Find where the given text appears and provide that cell's center as (X, Y) coordinate. 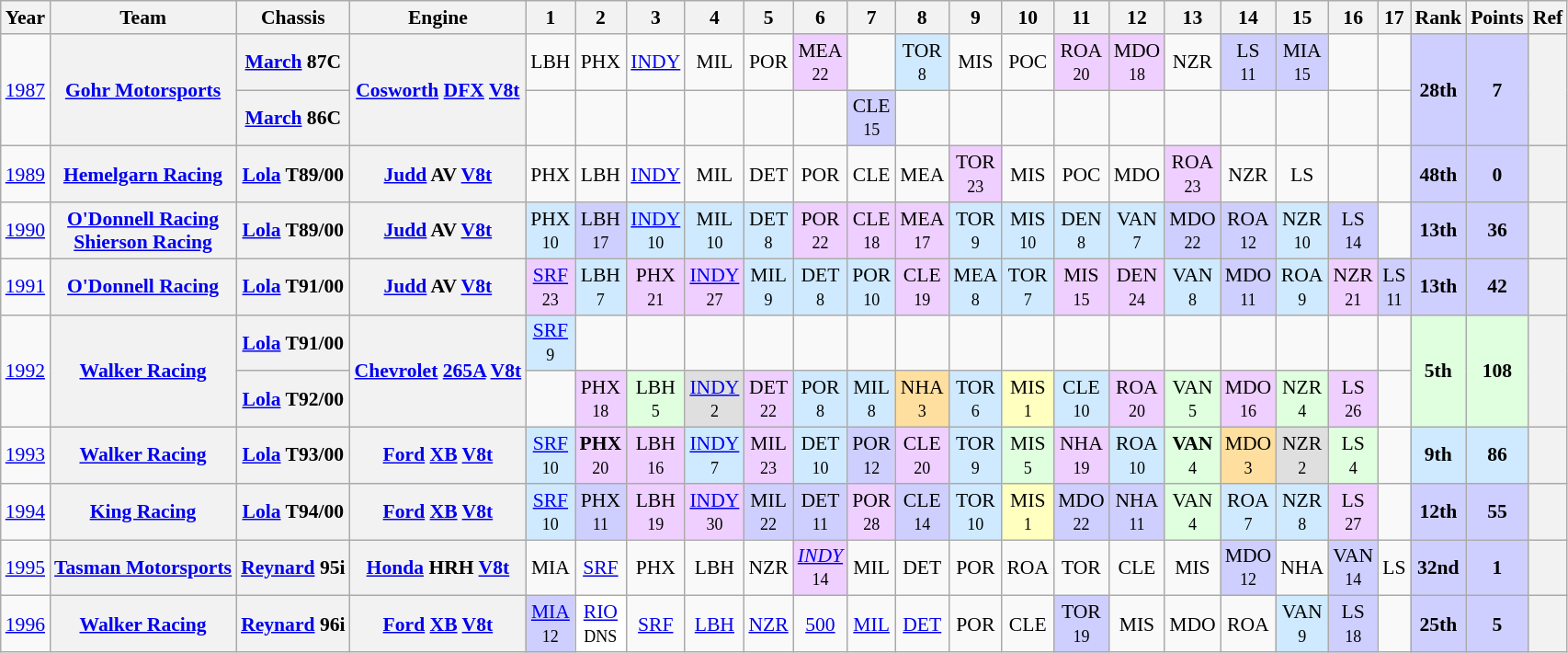
MIL9 (768, 287)
1987 (26, 90)
32nd (1439, 568)
11 (1081, 17)
LBH16 (655, 456)
TOR10 (975, 511)
MDO12 (1248, 568)
NZR2 (1301, 456)
VAN14 (1353, 568)
42 (1497, 287)
1989 (26, 175)
Lola T94/00 (292, 511)
SRF9 (550, 342)
MDO11 (1248, 287)
INDY10 (655, 230)
Chevrolet 265A V8t (438, 371)
LBH7 (601, 287)
TOR8 (922, 63)
NHA (1301, 568)
DEN24 (1138, 287)
2 (601, 17)
TOR (1081, 568)
VAN5 (1193, 399)
DEN8 (1081, 230)
VAN7 (1138, 230)
Lola T93/00 (292, 456)
10 (1028, 17)
NZR8 (1301, 511)
INDY27 (714, 287)
INDY7 (714, 456)
TOR7 (1028, 287)
9 (975, 17)
POR28 (871, 511)
MDO3 (1248, 456)
TOR6 (975, 399)
CLE19 (922, 287)
VAN9 (1301, 624)
POR22 (820, 230)
MIS15 (1081, 287)
ROA10 (1138, 456)
Cosworth DFX V8t (438, 90)
ROA9 (1301, 287)
Team (143, 17)
Gohr Motorsports (143, 90)
ROA23 (1193, 175)
INDY2 (714, 399)
ROA12 (1248, 230)
March 87C (292, 63)
MIS5 (1028, 456)
MEA22 (820, 63)
1990 (26, 230)
NZR4 (1301, 399)
NHA3 (922, 399)
INDY14 (820, 568)
PHX20 (601, 456)
Honda HRH V8t (438, 568)
O'Donnell Racing (143, 287)
PHX21 (655, 287)
March 86C (292, 118)
MEA (922, 175)
86 (1497, 456)
25th (1439, 624)
NZR10 (1301, 230)
6 (820, 17)
Chassis (292, 17)
CLE20 (922, 456)
TOR19 (1081, 624)
MEA17 (922, 230)
12 (1138, 17)
LS18 (1353, 624)
3 (655, 17)
DET11 (820, 511)
MIL22 (768, 511)
LBH5 (655, 399)
MIL8 (871, 399)
13 (1193, 17)
MEA8 (975, 287)
14 (1248, 17)
Lola T92/00 (292, 399)
SRF23 (550, 287)
15 (1301, 17)
NHA11 (1138, 511)
ROA7 (1248, 511)
Hemelgarn Racing (143, 175)
17 (1393, 17)
INDY30 (714, 511)
MIL10 (714, 230)
LS14 (1353, 230)
Reynard 95i (292, 568)
8 (922, 17)
108 (1497, 371)
POR10 (871, 287)
RIODNS (601, 624)
CLE18 (871, 230)
0 (1497, 175)
PHX11 (601, 511)
LS26 (1353, 399)
PHX18 (601, 399)
55 (1497, 511)
LS27 (1353, 511)
Year (26, 17)
MIS10 (1028, 230)
PHX10 (550, 230)
CLE14 (922, 511)
NZR21 (1353, 287)
28th (1439, 90)
MIL23 (768, 456)
DET10 (820, 456)
1994 (26, 511)
MDO18 (1138, 63)
1993 (26, 456)
Reynard 96i (292, 624)
LBH19 (655, 511)
1991 (26, 287)
CLE10 (1081, 399)
Engine (438, 17)
48th (1439, 175)
MIA12 (550, 624)
POR8 (820, 399)
9th (1439, 456)
Rank (1439, 17)
16 (1353, 17)
NHA19 (1081, 456)
MIA15 (1301, 63)
12th (1439, 511)
TOR23 (975, 175)
Ref (1548, 17)
MIA (550, 568)
DET22 (768, 399)
Tasman Motorsports (143, 568)
1996 (26, 624)
4 (714, 17)
VAN8 (1193, 287)
POR12 (871, 456)
Points (1497, 17)
King Racing (143, 511)
LS4 (1353, 456)
1995 (26, 568)
LBH17 (601, 230)
1992 (26, 371)
O'Donnell RacingShierson Racing (143, 230)
CLE15 (871, 118)
MDO16 (1248, 399)
500 (820, 624)
5th (1439, 371)
36 (1497, 230)
